Pinpoint the cell where the given text exists, returning its [x, y] midpoint coordinate. 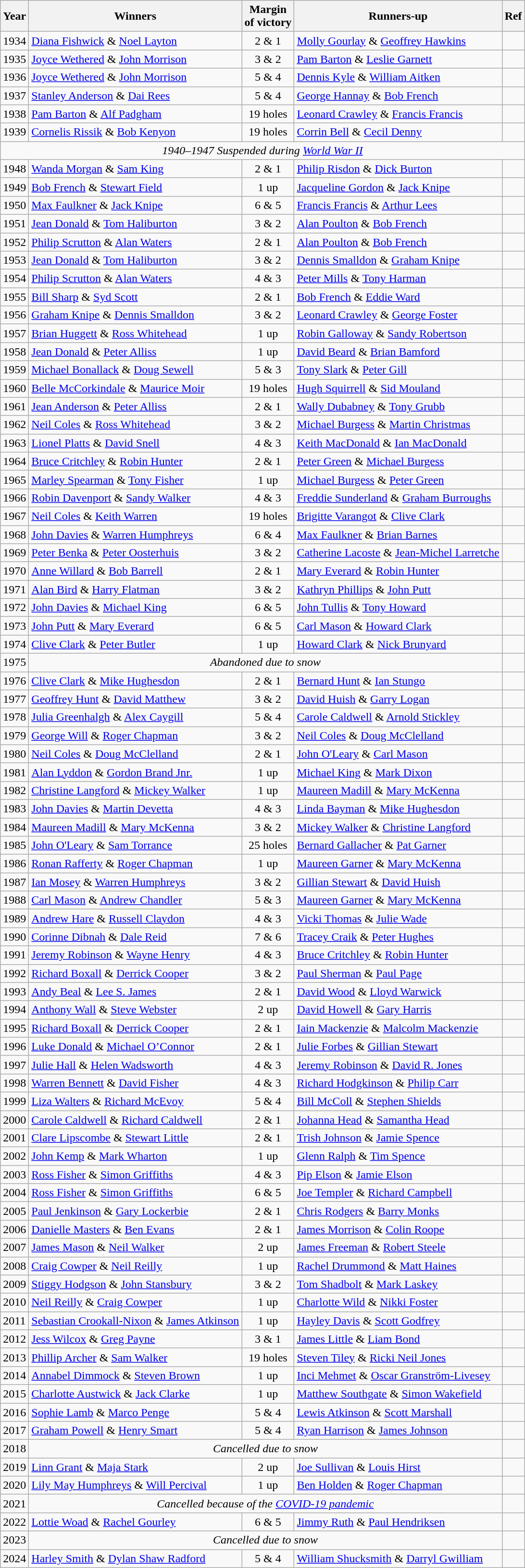
Pip Elson & Jamie Elson [398, 1175]
Julie Hall & Helen Wadsworth [136, 1065]
1949 [14, 187]
1972 [14, 608]
1960 [14, 388]
Michael Burgess & Martin Christmas [398, 425]
1950 [14, 205]
Clare Lipscombe & Stewart Little [136, 1138]
Hayley Davis & Scott Godfrey [398, 1321]
Corrin Bell & Cecil Denny [398, 132]
1984 [14, 827]
Bill McColl & Stephen Shields [398, 1101]
1999 [14, 1101]
2022 [14, 1522]
1980 [14, 754]
Liza Walters & Richard McEvoy [136, 1101]
1934 [14, 41]
Runners-up [398, 16]
Bob French & Stewart Field [136, 187]
1997 [14, 1065]
Carl Mason & Howard Clark [398, 626]
Johanna Head & Samantha Head [398, 1120]
1978 [14, 717]
2024 [14, 1558]
2017 [14, 1431]
Vicki Thomas & Julie Wade [398, 919]
Andy Beal & Lee S. James [136, 992]
Inci Mehmet & Oscar Granström-Livesey [398, 1375]
Gillian Stewart & David Huish [398, 882]
2015 [14, 1394]
1969 [14, 553]
1993 [14, 992]
1952 [14, 242]
1957 [14, 333]
William Shucksmith & Darryl Gwilliam [398, 1558]
Stanley Anderson & Dai Rees [136, 96]
Kathryn Phillips & John Putt [398, 589]
Lewis Atkinson & Scott Marshall [398, 1412]
1979 [14, 735]
2002 [14, 1156]
1989 [14, 919]
David Howell & Gary Harris [398, 1010]
1935 [14, 59]
Anne Willard & Bob Barrell [136, 571]
2020 [14, 1485]
Howard Clark & Nick Brunyard [398, 644]
Craig Cowper & Neil Reilly [136, 1266]
Leonard Crawley & Francis Francis [398, 114]
1994 [14, 1010]
Ronan Rafferty & Roger Chapman [136, 864]
Linda Bayman & Mike Hughesdon [398, 808]
1975 [14, 662]
David Beard & Brian Bamford [398, 352]
Wally Dubabney & Tony Grubb [398, 406]
John Putt & Mary Everard [136, 626]
Ian Mosey & Warren Humphreys [136, 882]
Bob French & Eddie Ward [398, 297]
Lionel Platts & David Snell [136, 443]
Dennis Kyle & William Aitken [398, 77]
1977 [14, 699]
John Tullis & Tony Howard [398, 608]
John Davies & Warren Humphreys [136, 535]
1976 [14, 681]
Clive Clark & Peter Butler [136, 644]
Paul Sherman & Paul Page [398, 973]
Linn Grant & Maja Stark [136, 1467]
1992 [14, 973]
1982 [14, 790]
Glenn Ralph & Tim Spence [398, 1156]
Neil Coles & Keith Warren [136, 516]
2019 [14, 1467]
Marley Spearman & Tony Fisher [136, 479]
Michael Burgess & Peter Green [398, 479]
Max Faulkner & Brian Barnes [398, 535]
1985 [14, 845]
1971 [14, 589]
Carole Caldwell & Arnold Stickley [398, 717]
Pam Barton & Leslie Garnett [398, 59]
1939 [14, 132]
Philip Risdon & Dick Burton [398, 169]
Lottie Woad & Rachel Gourley [136, 1522]
Ben Holden & Roger Chapman [398, 1485]
2006 [14, 1229]
Year [14, 16]
1983 [14, 808]
Leonard Crawley & George Foster [398, 315]
1967 [14, 516]
Keith MacDonald & Ian MacDonald [398, 443]
2011 [14, 1321]
George Will & Roger Chapman [136, 735]
Tony Slark & Peter Gill [398, 370]
Stiggy Hodgson & John Stansbury [136, 1284]
Catherine Lacoste & Jean-Michel Larretche [398, 553]
Brian Huggett & Ross Whitehead [136, 333]
Robin Galloway & Sandy Robertson [398, 333]
Cornelis Rissik & Bob Kenyon [136, 132]
Neil Reilly & Craig Cowper [136, 1302]
Joe Templer & Richard Campbell [398, 1193]
Alan Lyddon & Gordon Brand Jnr. [136, 772]
Lily May Humphreys & Will Percival [136, 1485]
1965 [14, 479]
Carl Mason & Andrew Chandler [136, 900]
Bernard Gallacher & Pat Garner [398, 845]
1954 [14, 279]
Winners [136, 16]
Sebastian Crookall-Nixon & James Atkinson [136, 1321]
James Little & Liam Bond [398, 1339]
David Huish & Garry Logan [398, 699]
6 & 4 [268, 535]
Peter Benka & Peter Oosterhuis [136, 553]
1948 [14, 169]
1990 [14, 937]
1970 [14, 571]
1964 [14, 461]
Graham Knipe & Dennis Smalldon [136, 315]
Bill Sharp & Syd Scott [136, 297]
1959 [14, 370]
Geoffrey Hunt & David Matthew [136, 699]
1996 [14, 1046]
Jacqueline Gordon & Jack Knipe [398, 187]
Graham Powell & Henry Smart [136, 1431]
James Morrison & Colin Roope [398, 1229]
2021 [14, 1504]
Charlotte Austwick & Jack Clarke [136, 1394]
Pam Barton & Alf Padgham [136, 114]
25 holes [268, 845]
7 & 6 [268, 937]
3 & 1 [268, 1339]
Jean Anderson & Peter Alliss [136, 406]
1953 [14, 260]
Cancelled because of the COVID-19 pandemic [265, 1504]
1962 [14, 425]
Jess Wilcox & Greg Payne [136, 1339]
Luke Donald & Michael O’Connor [136, 1046]
John Davies & Michael King [136, 608]
1987 [14, 882]
1955 [14, 297]
Steven Tiley & Ricki Neil Jones [398, 1357]
Danielle Masters & Ben Evans [136, 1229]
Tracey Craik & Peter Hughes [398, 937]
John Davies & Martin Devetta [136, 808]
Wanda Morgan & Sam King [136, 169]
Ref [513, 16]
2012 [14, 1339]
2018 [14, 1449]
Carole Caldwell & Richard Caldwell [136, 1120]
2013 [14, 1357]
Robin Davenport & Sandy Walker [136, 498]
Brigitte Varangot & Clive Clark [398, 516]
Michael Bonallack & Doug Sewell [136, 370]
James Freeman & Robert Steele [398, 1248]
Matthew Southgate & Simon Wakefield [398, 1394]
Anthony Wall & Steve Webster [136, 1010]
2005 [14, 1211]
1936 [14, 77]
Sophie Lamb & Marco Penge [136, 1412]
Rachel Drummond & Matt Haines [398, 1266]
1995 [14, 1028]
Freddie Sunderland & Graham Burroughs [398, 498]
Belle McCorkindale & Maurice Moir [136, 388]
Phillip Archer & Sam Walker [136, 1357]
1986 [14, 864]
Jean Donald & Peter Alliss [136, 352]
Charlotte Wild & Nikki Foster [398, 1302]
Hugh Squirrell & Sid Mouland [398, 388]
Tom Shadbolt & Mark Laskey [398, 1284]
Alan Bird & Harry Flatman [136, 589]
John Kemp & Mark Wharton [136, 1156]
1973 [14, 626]
Chris Rodgers & Barry Monks [398, 1211]
Paul Jenkinson & Gary Lockerbie [136, 1211]
1981 [14, 772]
Andrew Hare & Russell Claydon [136, 919]
Jimmy Ruth & Paul Hendriksen [398, 1522]
Clive Clark & Mike Hughesdon [136, 681]
Trish Johnson & Jamie Spence [398, 1138]
2016 [14, 1412]
James Mason & Neil Walker [136, 1248]
1974 [14, 644]
1956 [14, 315]
Joe Sullivan & Louis Hirst [398, 1467]
1998 [14, 1083]
1988 [14, 900]
Abandoned due to snow [265, 662]
Richard Hodgkinson & Philip Carr [398, 1083]
1958 [14, 352]
Jeremy Robinson & Wayne Henry [136, 955]
Francis Francis & Arthur Lees [398, 205]
John O'Leary & Carl Mason [398, 754]
1968 [14, 535]
John O'Leary & Sam Torrance [136, 845]
Julia Greenhalgh & Alex Caygill [136, 717]
Harley Smith & Dylan Shaw Radford [136, 1558]
2010 [14, 1302]
Warren Bennett & David Fisher [136, 1083]
Molly Gourlay & Geoffrey Hawkins [398, 41]
1940–1947 Suspended during World War II [262, 150]
Diana Fishwick & Noel Layton [136, 41]
2000 [14, 1120]
Bernard Hunt & Ian Stungo [398, 681]
2007 [14, 1248]
2008 [14, 1266]
1951 [14, 223]
Annabel Dimmock & Steven Brown [136, 1375]
Corinne Dibnah & Dale Reid [136, 937]
Marginof victory [268, 16]
2004 [14, 1193]
Jeremy Robinson & David R. Jones [398, 1065]
Max Faulkner & Jack Knipe [136, 205]
Christine Langford & Mickey Walker [136, 790]
Neil Coles & Ross Whitehead [136, 425]
1966 [14, 498]
2001 [14, 1138]
1963 [14, 443]
2014 [14, 1375]
2009 [14, 1284]
Iain Mackenzie & Malcolm Mackenzie [398, 1028]
2023 [14, 1540]
David Wood & Lloyd Warwick [398, 992]
1937 [14, 96]
1991 [14, 955]
Peter Mills & Tony Harman [398, 279]
2003 [14, 1175]
Mary Everard & Robin Hunter [398, 571]
Julie Forbes & Gillian Stewart [398, 1046]
Dennis Smalldon & Graham Knipe [398, 260]
Ryan Harrison & James Johnson [398, 1431]
George Hannay & Bob French [398, 96]
Mickey Walker & Christine Langford [398, 827]
1938 [14, 114]
1961 [14, 406]
Peter Green & Michael Burgess [398, 461]
Michael King & Mark Dixon [398, 772]
